Locate the cell with the specified text and output its (x, y) center coordinate. 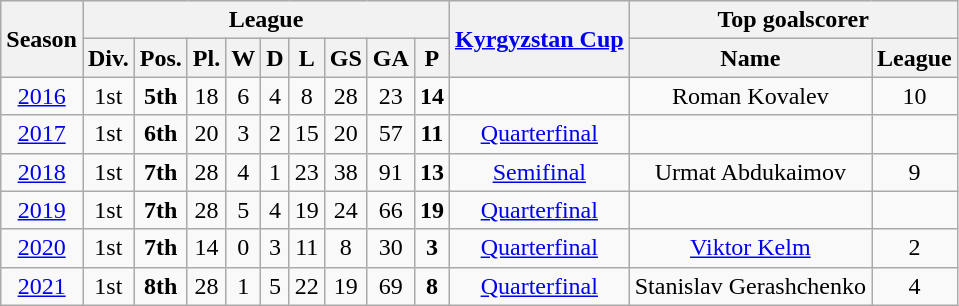
P (432, 58)
Viktor Kelm (750, 248)
13 (432, 172)
66 (390, 210)
22 (306, 286)
8th (160, 286)
D (275, 58)
2018 (42, 172)
18 (206, 96)
6 (244, 96)
24 (346, 210)
Div. (108, 58)
Top goalscorer (793, 20)
W (244, 58)
Roman Kovalev (750, 96)
9 (915, 172)
Season (42, 39)
Pos. (160, 58)
2016 (42, 96)
57 (390, 134)
Stanislav Gerashchenko (750, 286)
6th (160, 134)
5th (160, 96)
Pl. (206, 58)
2021 (42, 286)
2017 (42, 134)
69 (390, 286)
GS (346, 58)
30 (390, 248)
91 (390, 172)
0 (244, 248)
Name (750, 58)
Urmat Abdukaimov (750, 172)
10 (915, 96)
Semifinal (539, 172)
Kyrgyzstan Cup (539, 39)
15 (306, 134)
L (306, 58)
2020 (42, 248)
2019 (42, 210)
GA (390, 58)
38 (346, 172)
